Output the [x, y] coordinate of the center of the cell containing the given text.  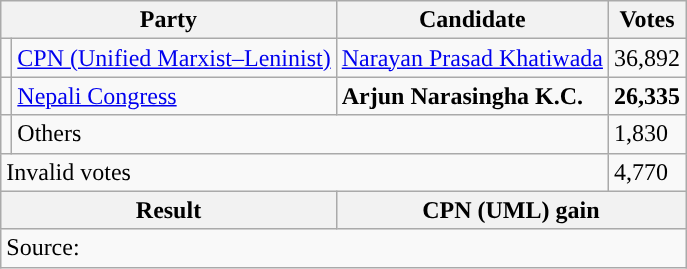
36,892 [646, 58]
CPN (UML) gain [510, 210]
Party [168, 20]
Source: [344, 248]
CPN (Unified Marxist–Leninist) [174, 58]
4,770 [646, 172]
Invalid votes [305, 172]
Nepali Congress [174, 96]
1,830 [646, 134]
Candidate [472, 20]
Arjun Narasingha K.C. [472, 96]
Result [168, 210]
26,335 [646, 96]
Narayan Prasad Khatiwada [472, 58]
Votes [646, 20]
Others [310, 134]
